Scan for the cell matching the given text and deliver its [x, y] coordinate at center. 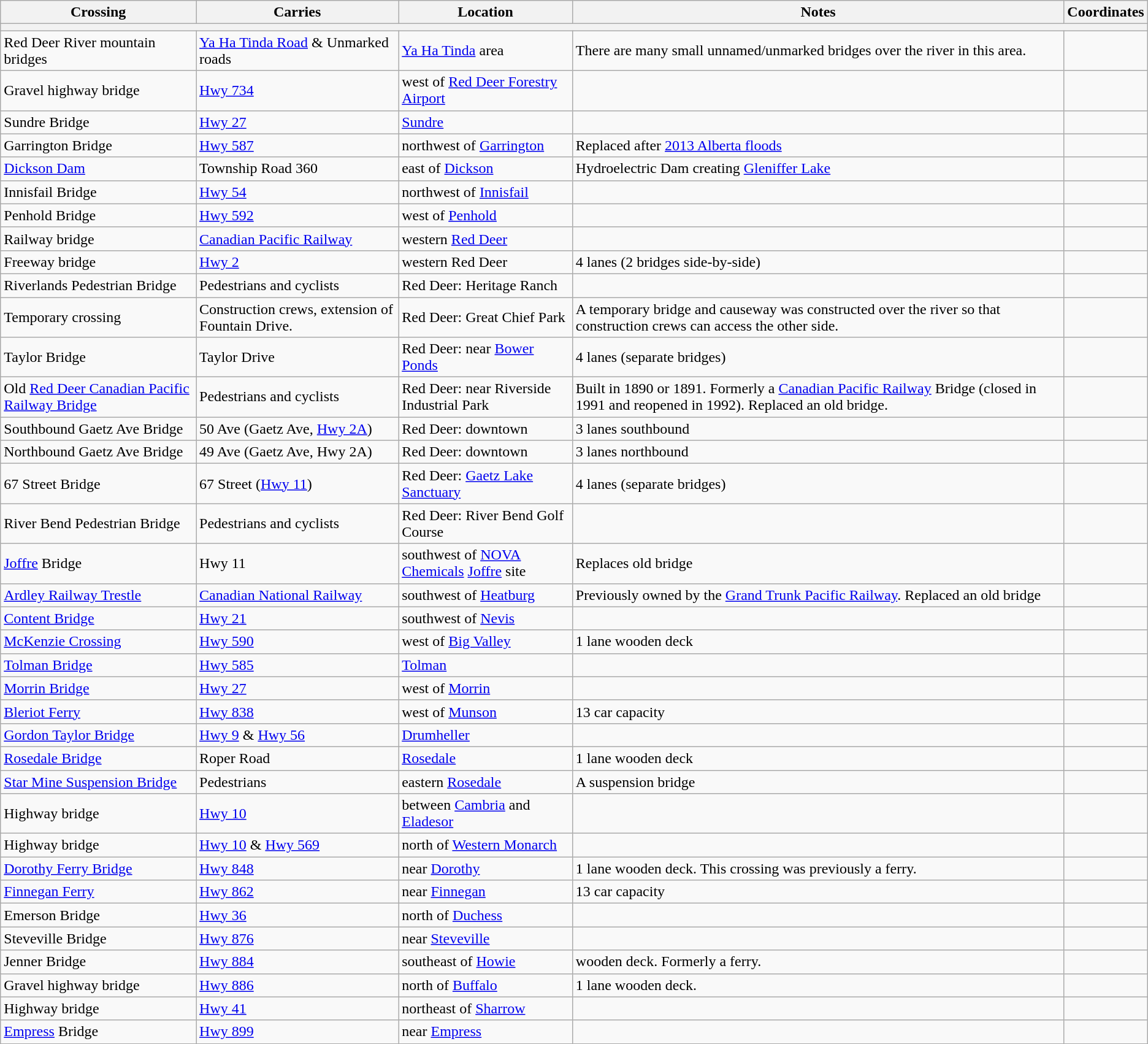
Red Deer: Heritage Ranch [486, 285]
3 lanes southbound [818, 429]
1 lane wooden deck. [818, 985]
Rosedale Bridge [98, 758]
southeast of Howie [486, 962]
1 lane wooden deck. This crossing was previously a ferry. [818, 869]
Hwy 899 [297, 1032]
Tolman Bridge [98, 665]
67 Street (Hwy 11) [297, 483]
Notes [818, 12]
Temporary crossing [98, 317]
Hwy 585 [297, 665]
Dickson Dam [98, 169]
north of Western Monarch [486, 845]
Dorothy Ferry Bridge [98, 869]
Built in 1890 or 1891. Formerly a Canadian Pacific Railway Bridge (closed in 1991 and reopened in 1992). Replaced an old bridge. [818, 397]
50 Ave (Gaetz Ave, Hwy 2A) [297, 429]
Hwy 10 & Hwy 569 [297, 845]
Riverlands Pedestrian Bridge [98, 285]
River Bend Pedestrian Bridge [98, 524]
Bleriot Ferry [98, 712]
Canadian National Railway [297, 595]
southwest of NOVA Chemicals Joffre site [486, 563]
Northbound Gaetz Ave Bridge [98, 452]
Construction crews, extension of Fountain Drive. [297, 317]
Emerson Bridge [98, 915]
east of Dickson [486, 169]
Hydroelectric Dam creating Gleniffer Lake [818, 169]
Star Mine Suspension Bridge [98, 782]
near Dorothy [486, 869]
Hwy 886 [297, 985]
49 Ave (Gaetz Ave, Hwy 2A) [297, 452]
Hwy 590 [297, 642]
Red Deer: near Bower Ponds [486, 357]
Gordon Taylor Bridge [98, 735]
near Finnegan [486, 892]
Red Deer: Gaetz Lake Sanctuary [486, 483]
Morrin Bridge [98, 688]
Railway bridge [98, 239]
Empress Bridge [98, 1032]
4 lanes (2 bridges side-by-side) [818, 262]
northwest of Innisfail [486, 192]
3 lanes northbound [818, 452]
north of Duchess [486, 915]
northwest of Garrington [486, 145]
Hwy 848 [297, 869]
Pedestrians [297, 782]
Ardley Railway Trestle [98, 595]
There are many small unnamed/unmarked bridges over the river in this area. [818, 50]
A temporary bridge and causeway was constructed over the river so that construction crews can access the other side. [818, 317]
west of Morrin [486, 688]
Township Road 360 [297, 169]
west of Big Valley [486, 642]
Sundre Bridge [98, 122]
Hwy 11 [297, 563]
eastern Rosedale [486, 782]
northeast of Sharrow [486, 1008]
Red Deer: Great Chief Park [486, 317]
wooden deck. Formerly a ferry. [818, 962]
Penhold Bridge [98, 215]
west of Red Deer Forestry Airport [486, 91]
Carries [297, 12]
Coordinates [1106, 12]
Finnegan Ferry [98, 892]
Old Red Deer Canadian Pacific Railway Bridge [98, 397]
Hwy 54 [297, 192]
Drumheller [486, 735]
Location [486, 12]
Ya Ha Tinda Road & Unmarked roads [297, 50]
Hwy 838 [297, 712]
Southbound Gaetz Ave Bridge [98, 429]
Hwy 9 & Hwy 56 [297, 735]
Hwy 36 [297, 915]
Hwy 592 [297, 215]
67 Street Bridge [98, 483]
between Cambria and Eladesor [486, 813]
Sundre [486, 122]
A suspension bridge [818, 782]
Hwy 884 [297, 962]
Red Deer: River Bend Golf Course [486, 524]
near Empress [486, 1032]
Hwy 862 [297, 892]
southwest of Heatburg [486, 595]
Previously owned by the Grand Trunk Pacific Railway. Replaced an old bridge [818, 595]
Garrington Bridge [98, 145]
Freeway bridge [98, 262]
southwest of Nevis [486, 618]
Crossing [98, 12]
near Steveville [486, 938]
Hwy 876 [297, 938]
west of Munson [486, 712]
west of Penhold [486, 215]
Red Deer: near Riverside Industrial Park [486, 397]
Rosedale [486, 758]
Taylor Drive [297, 357]
Steveville Bridge [98, 938]
north of Buffalo [486, 985]
Ya Ha Tinda area [486, 50]
Hwy 734 [297, 91]
Joffre Bridge [98, 563]
Hwy 587 [297, 145]
Content Bridge [98, 618]
Jenner Bridge [98, 962]
Canadian Pacific Railway [297, 239]
Hwy 10 [297, 813]
Replaced after 2013 Alberta floods [818, 145]
Hwy 21 [297, 618]
Innisfail Bridge [98, 192]
McKenzie Crossing [98, 642]
Roper Road [297, 758]
Hwy 2 [297, 262]
Replaces old bridge [818, 563]
Taylor Bridge [98, 357]
Hwy 41 [297, 1008]
Tolman [486, 665]
Red Deer River mountain bridges [98, 50]
